Search for the cell housing the specified text and yield its (x, y) center coordinate. 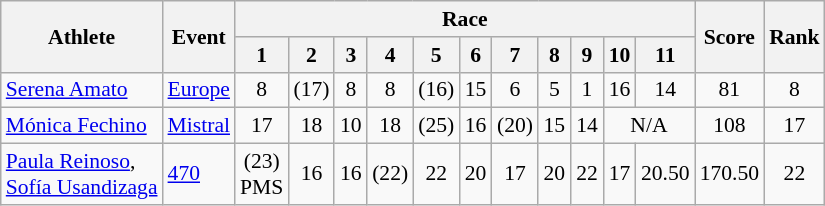
170.50 (730, 174)
81 (730, 90)
Serena Amato (82, 90)
470 (199, 174)
Score (730, 36)
Europe (199, 90)
Paula Reinoso, Sofía Usandizaga (82, 174)
3 (350, 55)
(23)PMS (262, 174)
N/A (648, 126)
Mónica Fechino (82, 126)
Rank (794, 36)
4 (390, 55)
20.50 (666, 174)
Athlete (82, 36)
Mistral (199, 126)
(25) (436, 126)
(17) (311, 90)
(22) (390, 174)
2 (311, 55)
(20) (515, 126)
11 (666, 55)
9 (588, 55)
7 (515, 55)
(16) (436, 90)
Event (199, 36)
Race (465, 19)
108 (730, 126)
